Detect which cell encompasses the target text, then output its [x, y] center coordinate. 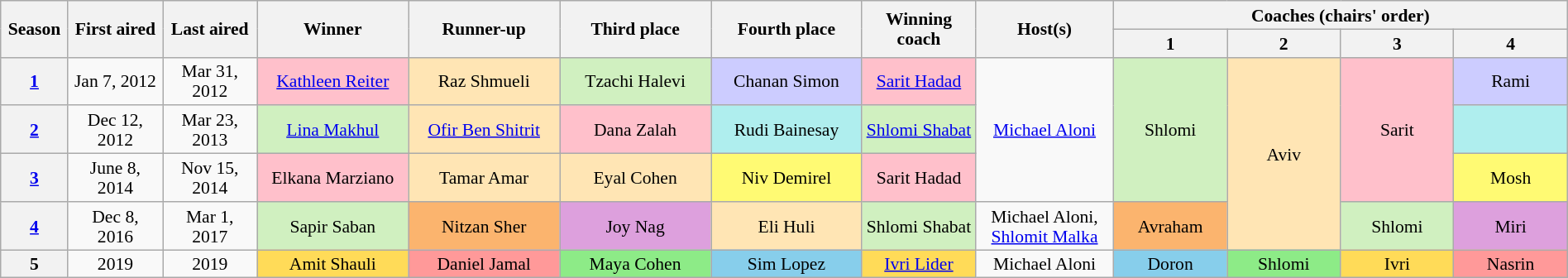
Eyal Cohen [635, 178]
Third place [635, 29]
Season [35, 29]
Avraham [1171, 226]
Nasrin [1510, 264]
Winner [332, 29]
Dec 12, 2012 [115, 130]
Jan 7, 2012 [115, 81]
Ofir Ben Shitrit [485, 130]
Maya Cohen [635, 264]
Niv Demirel [787, 178]
Mar 23, 2013 [210, 130]
Runner-up [485, 29]
Tzachi Halevi [635, 81]
Sim Lopez [787, 264]
Chanan Simon [787, 81]
Last aired [210, 29]
Host(s) [1045, 29]
Dana Zalah [635, 130]
Ivri [1398, 264]
Eli Huli [787, 226]
Nitzan Sher [485, 226]
First aired [115, 29]
Winning coach [918, 29]
Elkana Marziano [332, 178]
Coaches (chairs' order) [1341, 15]
Ivri Lider [918, 264]
Fourth place [787, 29]
Kathleen Reiter [332, 81]
Doron [1171, 264]
5 [35, 264]
Miri [1510, 226]
Amit Shauli [332, 264]
Mar 1, 2017 [210, 226]
Sapir Saban [332, 226]
Daniel Jamal [485, 264]
Tamar Amar [485, 178]
Mosh [1510, 178]
Rami [1510, 81]
Joy Nag [635, 226]
Lina Makhul [332, 130]
Aviv [1284, 153]
Raz Shmueli [485, 81]
Michael Aloni,Shlomit Malka [1045, 226]
June 8, 2014 [115, 178]
Dec 8, 2016 [115, 226]
Rudi Bainesay [787, 130]
Nov 15, 2014 [210, 178]
Mar 31, 2012 [210, 81]
Sarit [1398, 129]
